For the text-containing cell, return its midpoint in (x, y) coordinate format. 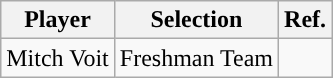
Selection (196, 20)
Mitch Voit (58, 58)
Player (58, 20)
Freshman Team (196, 58)
Ref. (306, 20)
